Detect which cell encompasses the target text, then output its [X, Y] center coordinate. 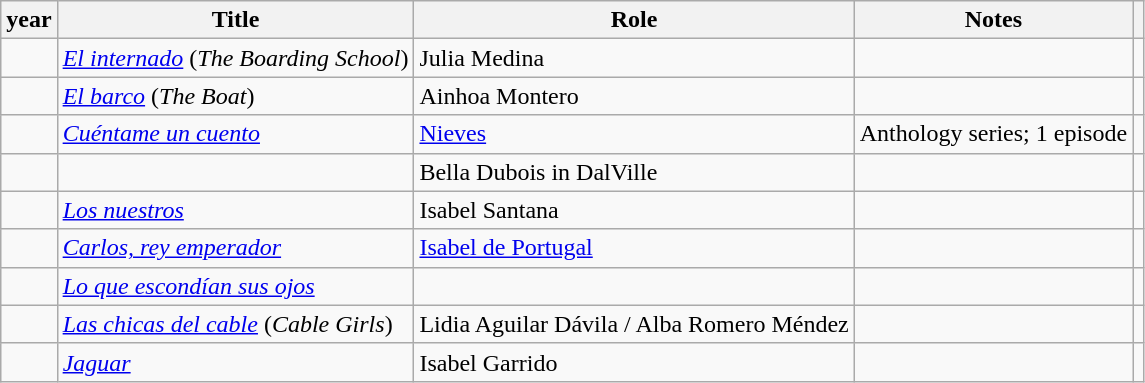
Lidia Aguilar Dávila / Alba Romero Méndez [634, 324]
Isabel Santana [634, 210]
Ainhoa Montero [634, 96]
Notes [993, 20]
El barco (The Boat) [236, 96]
Jaguar [236, 362]
Role [634, 20]
Anthology series; 1 episode [993, 134]
Nieves [634, 134]
year [29, 20]
Isabel de Portugal [634, 248]
Title [236, 20]
Julia Medina [634, 58]
Carlos, rey emperador [236, 248]
Los nuestros [236, 210]
El internado (The Boarding School) [236, 58]
Lo que escondían sus ojos [236, 286]
Cuéntame un cuento [236, 134]
Bella Dubois in DalVille [634, 172]
Isabel Garrido [634, 362]
Las chicas del cable (Cable Girls) [236, 324]
